Capture the cell that displays the provided text and extract its (X, Y) central coordinate. 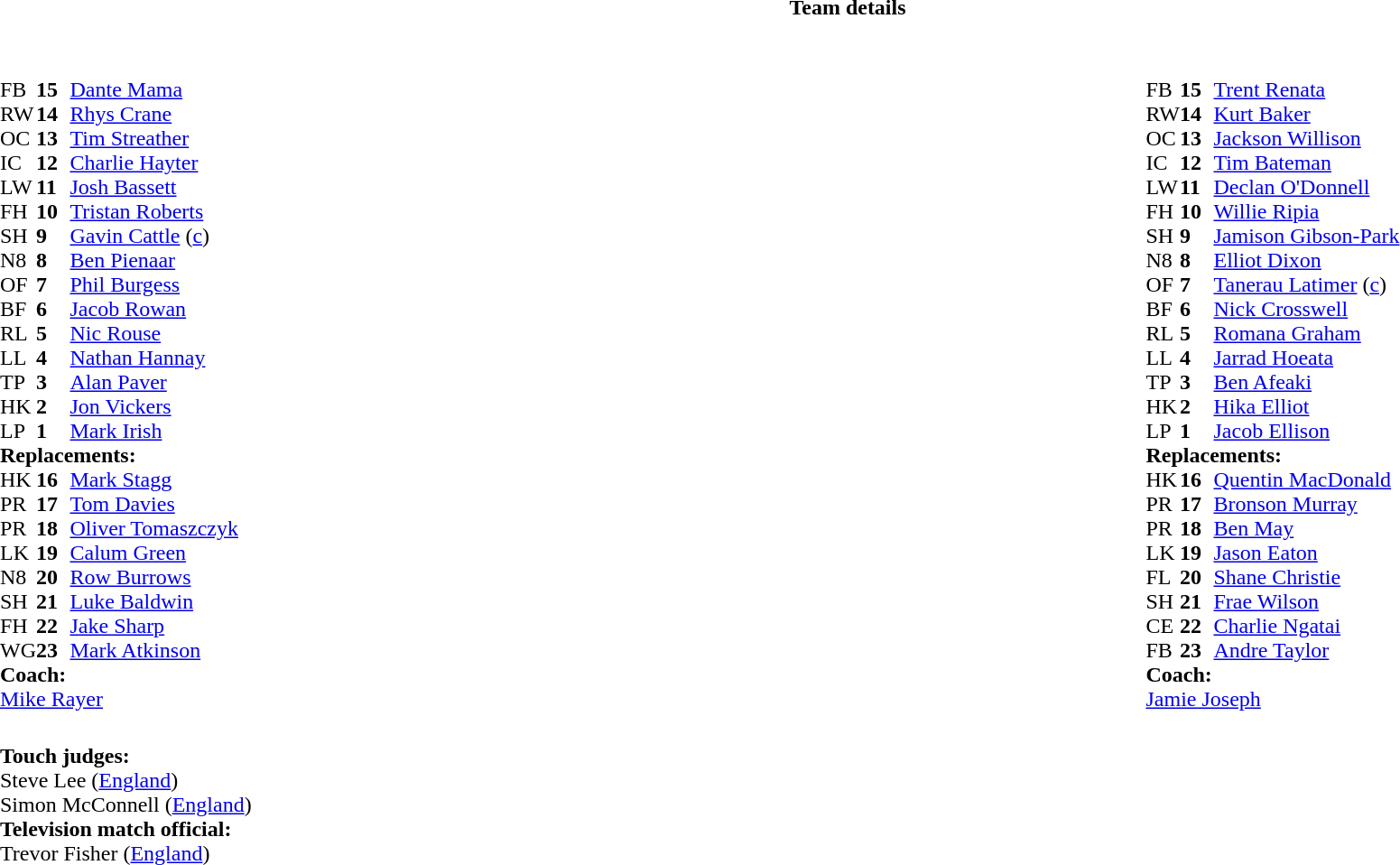
Kurt Baker (1306, 114)
Jamie Joseph (1273, 699)
Charlie Hayter (153, 163)
Elliot Dixon (1306, 260)
Quentin MacDonald (1306, 480)
Phil Burgess (153, 285)
Row Burrows (153, 578)
Nick Crosswell (1306, 309)
Alan Paver (153, 383)
Mark Irish (153, 432)
Frae Wilson (1306, 601)
Jacob Ellison (1306, 432)
Tristan Roberts (153, 211)
Ben Afeaki (1306, 383)
Gavin Cattle (c) (153, 237)
WG (18, 650)
Jake Sharp (153, 627)
Tanerau Latimer (c) (1306, 285)
Nathan Hannay (153, 358)
Oliver Tomaszczyk (153, 529)
Nic Rouse (153, 334)
Shane Christie (1306, 578)
Bronson Murray (1306, 504)
Rhys Crane (153, 114)
Dante Mama (153, 90)
Ben Pienaar (153, 260)
Jackson Willison (1306, 139)
Mark Atkinson (153, 650)
Hika Elliot (1306, 406)
Mike Rayer (119, 699)
Jamison Gibson-Park (1306, 237)
Charlie Ngatai (1306, 627)
Josh Bassett (153, 188)
Willie Ripia (1306, 211)
Jon Vickers (153, 406)
Tim Streather (153, 139)
Jacob Rowan (153, 309)
Tim Bateman (1306, 163)
Luke Baldwin (153, 601)
Tom Davies (153, 504)
CE (1163, 627)
Jason Eaton (1306, 553)
Trent Renata (1306, 90)
Romana Graham (1306, 334)
Mark Stagg (153, 480)
Andre Taylor (1306, 650)
Calum Green (153, 553)
Ben May (1306, 529)
Jarrad Hoeata (1306, 358)
Declan O'Donnell (1306, 188)
FL (1163, 578)
